Provide the (x, y) coordinate of the cell's center where the given text is located.  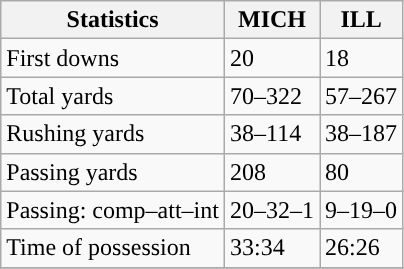
Time of possession (113, 248)
Passing: comp–att–int (113, 210)
Rushing yards (113, 134)
First downs (113, 58)
9–19–0 (362, 210)
80 (362, 172)
Statistics (113, 20)
Passing yards (113, 172)
20–32–1 (272, 210)
38–114 (272, 134)
ILL (362, 20)
208 (272, 172)
26:26 (362, 248)
18 (362, 58)
Total yards (113, 96)
38–187 (362, 134)
20 (272, 58)
70–322 (272, 96)
MICH (272, 20)
57–267 (362, 96)
33:34 (272, 248)
